From the cell containing the given text, extract its center point as (X, Y) coordinate. 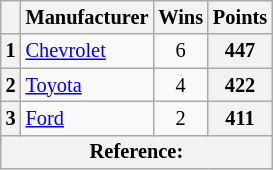
Manufacturer (88, 17)
4 (180, 85)
1 (11, 51)
Chevrolet (88, 51)
6 (180, 51)
447 (240, 51)
3 (11, 118)
411 (240, 118)
Reference: (136, 152)
Wins (180, 17)
Ford (88, 118)
422 (240, 85)
Toyota (88, 85)
Points (240, 17)
